Provide the [X, Y] coordinate of the cell's center where the given text is located.  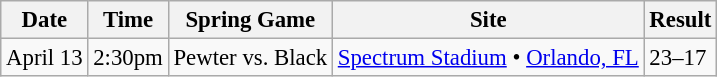
Pewter vs. Black [250, 58]
Spring Game [250, 20]
Spectrum Stadium • Orlando, FL [488, 58]
2:30pm [128, 58]
Result [680, 20]
Date [44, 20]
23–17 [680, 58]
Time [128, 20]
Site [488, 20]
April 13 [44, 58]
